Pinpoint the cell where the given text exists, returning its [X, Y] midpoint coordinate. 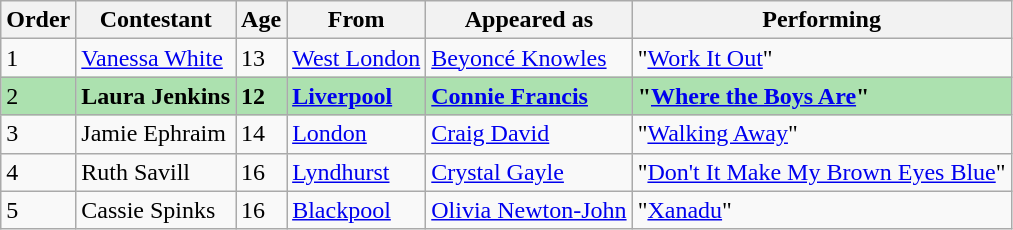
From [356, 20]
1 [38, 58]
Beyoncé Knowles [529, 58]
2 [38, 96]
"Where the Boys Are" [822, 96]
Order [38, 20]
13 [262, 58]
West London [356, 58]
12 [262, 96]
Appeared as [529, 20]
"Walking Away" [822, 134]
Performing [822, 20]
3 [38, 134]
"Don't It Make My Brown Eyes Blue" [822, 172]
Laura Jenkins [156, 96]
Olivia Newton-John [529, 210]
Lyndhurst [356, 172]
Craig David [529, 134]
"Xanadu" [822, 210]
5 [38, 210]
Liverpool [356, 96]
Age [262, 20]
Connie Francis [529, 96]
Jamie Ephraim [156, 134]
Cassie Spinks [156, 210]
Crystal Gayle [529, 172]
"Work It Out" [822, 58]
Blackpool [356, 210]
Ruth Savill [156, 172]
Vanessa White [156, 58]
14 [262, 134]
4 [38, 172]
London [356, 134]
Contestant [156, 20]
